Identify which cell holds the provided text, then report its [x, y] central coordinate. 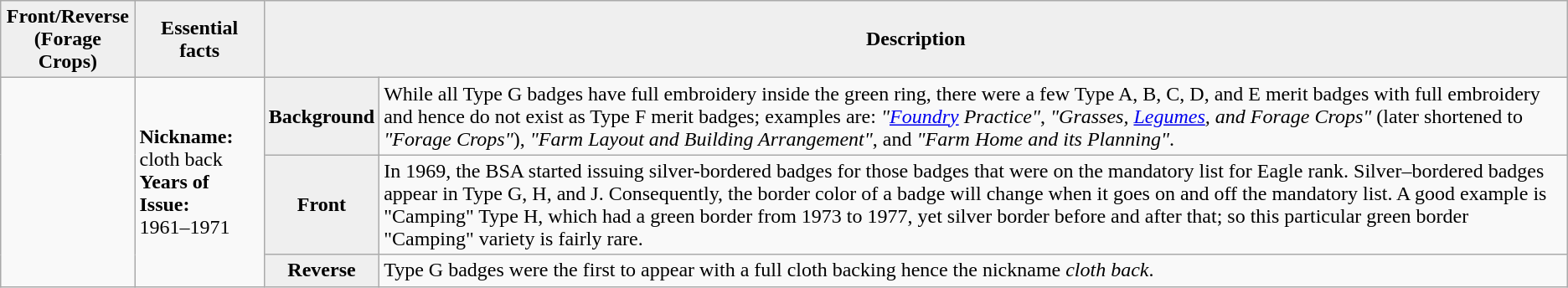
Front/Reverse(Forage Crops) [68, 39]
Front [322, 204]
Essential facts [199, 39]
Nickname: cloth back Years of Issue: 1961–1971 [199, 183]
Type G badges were the first to appear with a full cloth backing hence the nickname cloth back. [973, 270]
Background [322, 116]
Description [916, 39]
Reverse [322, 270]
